Output the [X, Y] coordinate of the center of the cell containing the given text.  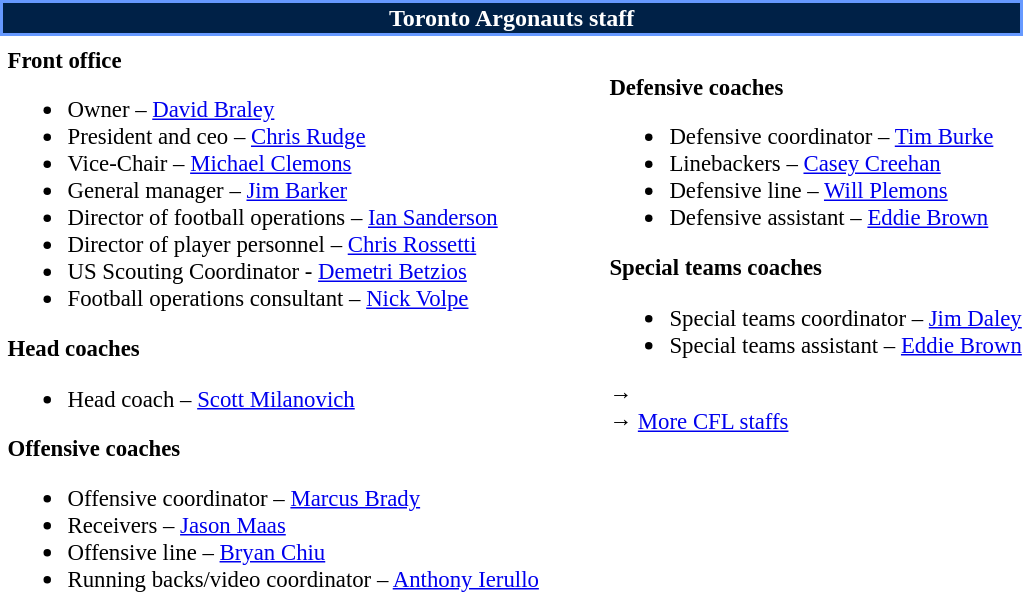
Toronto Argonauts staff [512, 18]
